Search for the cell housing the specified text and yield its (x, y) center coordinate. 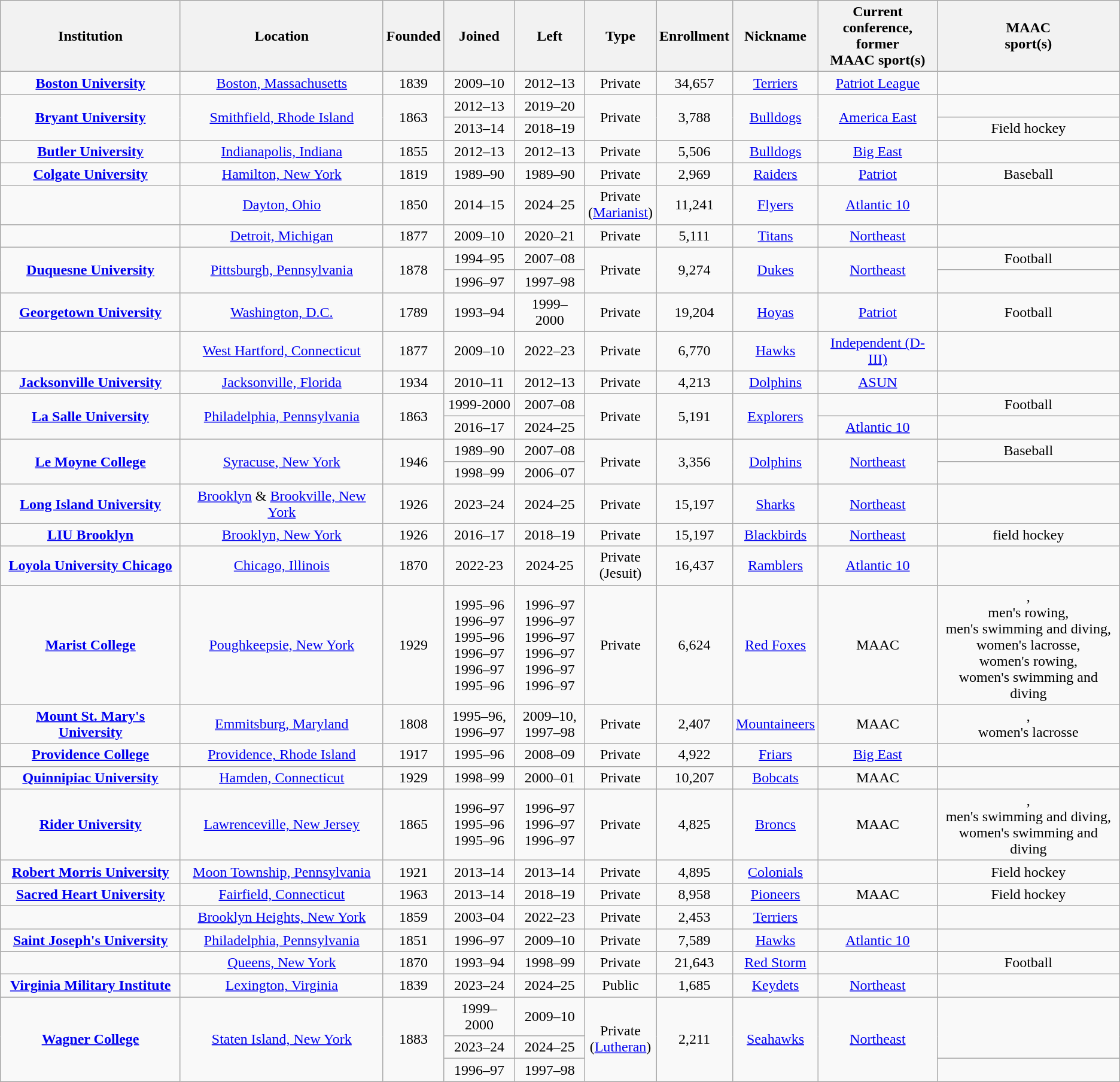
2022-23 (479, 566)
1963 (413, 894)
1934 (413, 382)
4,213 (695, 382)
19,204 (695, 312)
Emmitsburg, Maryland (281, 724)
Brooklyn Heights, New York (281, 917)
8,958 (695, 894)
1946 (413, 462)
Boston, Massachusetts (281, 83)
1851 (413, 940)
field hockey (1028, 535)
4,922 (695, 755)
ASUN (878, 382)
2000–01 (550, 778)
Detroit, Michigan (281, 236)
Staten Island, New York (281, 1040)
Hamden, Connecticut (281, 778)
1995–961996–971995–961996–971996–971995–96 (479, 645)
Institution (91, 36)
Le Moyne College (91, 462)
1996–971996–971996–97 (550, 824)
2024-25 (550, 566)
LIU Brooklyn (91, 535)
Public (620, 986)
Queens, New York (281, 963)
2008–09 (550, 755)
Butler University (91, 151)
Jacksonville University (91, 382)
1808 (413, 724)
2020–21 (550, 236)
Enrollment (695, 36)
4,895 (695, 871)
Hoyas (775, 312)
6,624 (695, 645)
5,191 (695, 416)
1995–96 (479, 755)
9,274 (695, 270)
West Hartford, Connecticut (281, 350)
Location (281, 36)
1855 (413, 151)
Saint Joseph's University (91, 940)
1996–971995–961995–96 (479, 824)
Syracuse, New York (281, 462)
1,685 (695, 986)
Dukes (775, 270)
Jacksonville, Florida (281, 382)
Broncs (775, 824)
Sharks (775, 504)
16,437 (695, 566)
Smithfield, Rhode Island (281, 117)
5,506 (695, 151)
Colonials (775, 871)
1999-2000 (479, 405)
Independent (D-III) (878, 350)
Brooklyn, New York (281, 535)
2,407 (695, 724)
Loyola University Chicago (91, 566)
10,207 (695, 778)
Sacred Heart University (91, 894)
2003–04 (479, 917)
Red Foxes (775, 645)
Fairfield, Connecticut (281, 894)
Red Storm (775, 963)
3,356 (695, 462)
Wagner College (91, 1040)
Seahawks (775, 1040)
Washington, D.C. (281, 312)
Rider University (91, 824)
1996–971996–971996–971996–971996–971996–97 (550, 645)
Blackbirds (775, 535)
Bryant University (91, 117)
11,241 (695, 205)
Chicago, Illinois (281, 566)
La Salle University (91, 416)
Friars (775, 755)
1850 (413, 205)
Founded (413, 36)
Brooklyn & Brookville, New York (281, 504)
Providence, Rhode Island (281, 755)
Marist College (91, 645)
Mountaineers (775, 724)
2,211 (695, 1040)
Providence College (91, 755)
21,643 (695, 963)
6,770 (695, 350)
2006–07 (550, 473)
Joined (479, 36)
Nickname (775, 36)
Pittsburgh, Pennsylvania (281, 270)
1859 (413, 917)
Pioneers (775, 894)
1819 (413, 174)
Keydets (775, 986)
Flyers (775, 205)
Private(Jesuit) (620, 566)
Moon Township, Pennsylvania (281, 871)
2,969 (695, 174)
,women's lacrosse (1028, 724)
America East (878, 117)
Dayton, Ohio (281, 205)
Long Island University (91, 504)
Virginia Military Institute (91, 986)
1789 (413, 312)
Private(Marianist) (620, 205)
2009–10,1997–98 (550, 724)
7,589 (695, 940)
4,825 (695, 824)
Mount St. Mary's University (91, 724)
Poughkeepsie, New York (281, 645)
Robert Morris University (91, 871)
Private(Lutheran) (620, 1040)
,men's swimming and diving,women's swimming and diving (1028, 824)
Left (550, 36)
,men's rowing,men's swimming and diving,women's lacrosse,women's rowing,women's swimming and diving (1028, 645)
1865 (413, 824)
Georgetown University (91, 312)
Colgate University (91, 174)
MAACsport(s) (1028, 36)
Ramblers (775, 566)
Duquesne University (91, 270)
Bobcats (775, 778)
2019–20 (550, 106)
3,788 (695, 117)
2,453 (695, 917)
2014–15 (479, 205)
Patriot League (878, 83)
34,657 (695, 83)
Type (620, 36)
5,111 (695, 236)
Boston University (91, 83)
Raiders (775, 174)
Titans (775, 236)
2010–11 (479, 382)
Indianapolis, Indiana (281, 151)
Lawrenceville, New Jersey (281, 824)
1917 (413, 755)
Quinnipiac University (91, 778)
Hamilton, New York (281, 174)
Explorers (775, 416)
1995–96,1996–97 (479, 724)
Currentconference,formerMAAC sport(s) (878, 36)
1878 (413, 270)
1883 (413, 1040)
1994–95 (479, 258)
1921 (413, 871)
Lexington, Virginia (281, 986)
